Output the (X, Y) coordinate of the center of the cell containing the given text.  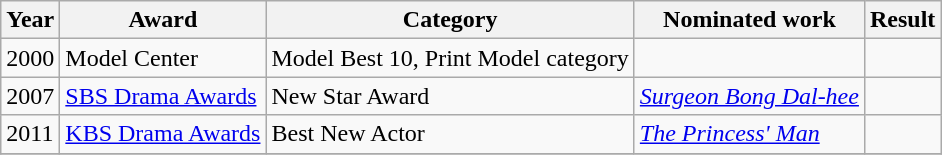
New Star Award (450, 96)
Model Best 10, Print Model category (450, 58)
2000 (30, 58)
The Princess' Man (749, 134)
Award (163, 20)
2007 (30, 96)
Best New Actor (450, 134)
2011 (30, 134)
SBS Drama Awards (163, 96)
Surgeon Bong Dal-hee (749, 96)
Result (902, 20)
Model Center (163, 58)
KBS Drama Awards (163, 134)
Category (450, 20)
Year (30, 20)
Nominated work (749, 20)
